Extract the (x, y) coordinate from the center of the cell holding the provided text.  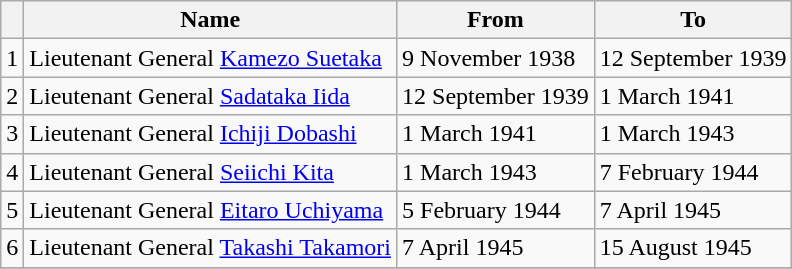
2 (12, 96)
To (693, 20)
15 August 1945 (693, 248)
4 (12, 172)
Lieutenant General Eitaro Uchiyama (210, 210)
9 November 1938 (496, 58)
3 (12, 134)
Lieutenant General Kamezo Suetaka (210, 58)
5 (12, 210)
Lieutenant General Seiichi Kita (210, 172)
5 February 1944 (496, 210)
Lieutenant General Ichiji Dobashi (210, 134)
1 (12, 58)
Lieutenant General Sadataka Iida (210, 96)
Name (210, 20)
7 February 1944 (693, 172)
6 (12, 248)
Lieutenant General Takashi Takamori (210, 248)
From (496, 20)
